Locate the cell with the specified text and output its [X, Y] center coordinate. 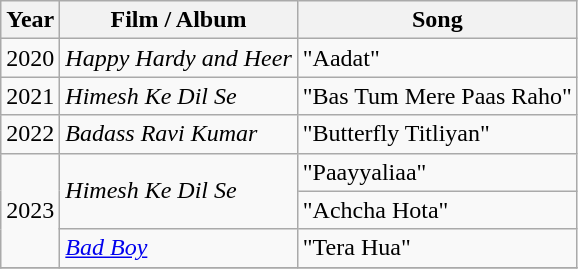
Song [437, 20]
2020 [30, 58]
Film / Album [178, 20]
Year [30, 20]
"Paayyaliaa" [437, 172]
"Bas Tum Mere Paas Raho" [437, 96]
"Achcha Hota" [437, 210]
"Aadat" [437, 58]
2021 [30, 96]
2023 [30, 210]
"Tera Hua" [437, 248]
Bad Boy [178, 248]
"Butterfly Titliyan" [437, 134]
Happy Hardy and Heer [178, 58]
Badass Ravi Kumar [178, 134]
2022 [30, 134]
